Scan for the cell matching the given text and deliver its (X, Y) coordinate at center. 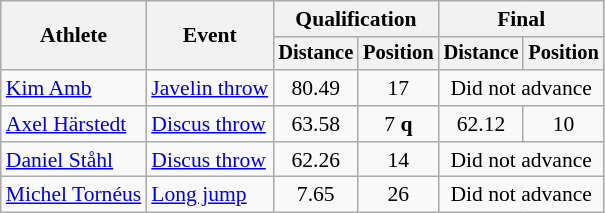
62.26 (316, 160)
Event (210, 36)
Final (522, 19)
63.58 (316, 124)
26 (398, 195)
Qualification (356, 19)
Michel Tornéus (74, 195)
Long jump (210, 195)
14 (398, 160)
Daniel Ståhl (74, 160)
Javelin throw (210, 88)
62.12 (482, 124)
7 q (398, 124)
Athlete (74, 36)
7.65 (316, 195)
80.49 (316, 88)
17 (398, 88)
10 (563, 124)
Axel Härstedt (74, 124)
Kim Amb (74, 88)
